Find where the given text appears and provide that cell's center as (X, Y) coordinate. 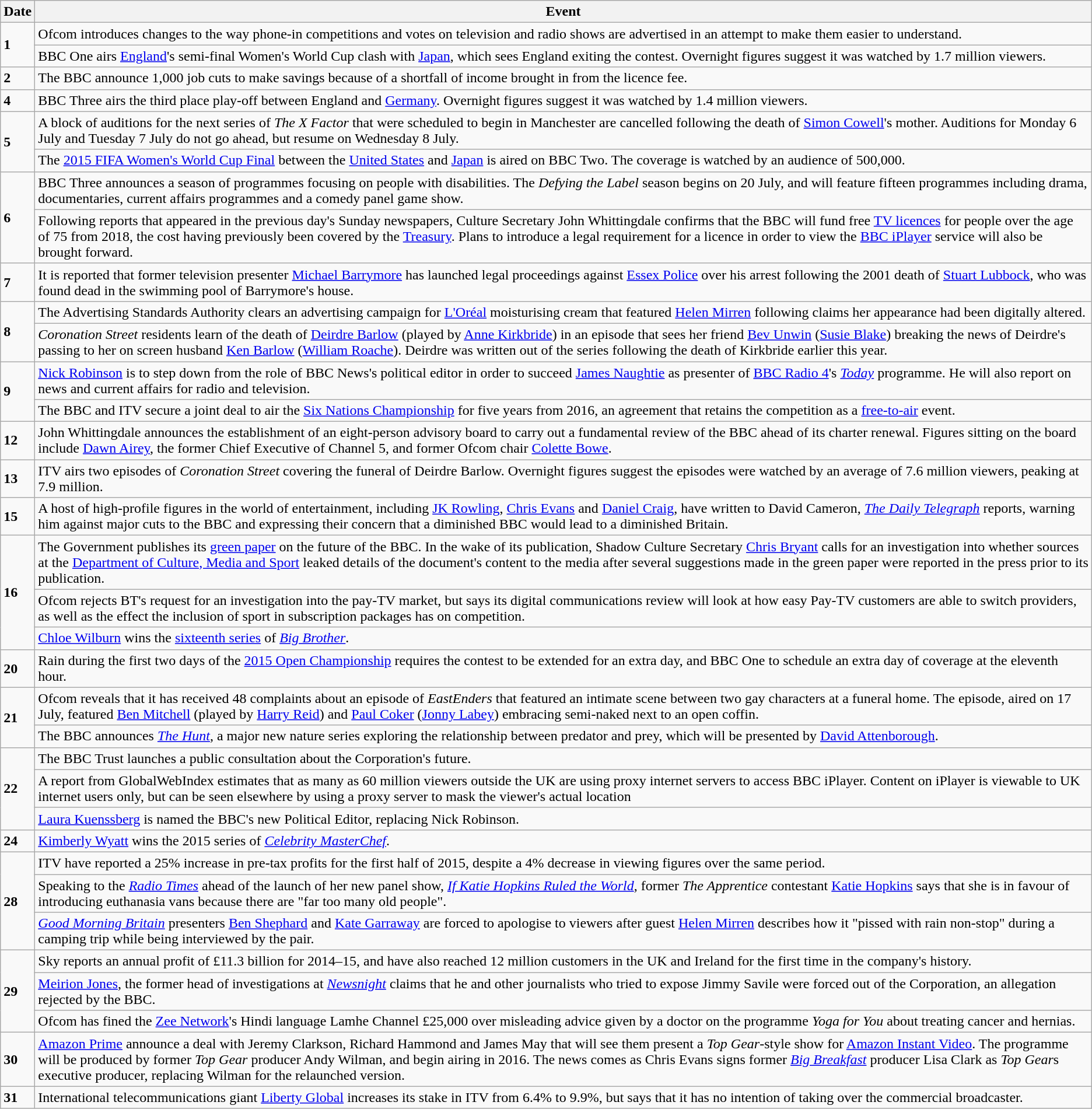
16 (17, 593)
Chloe Wilburn wins the sixteenth series of Big Brother. (563, 638)
13 (17, 478)
22 (17, 789)
7 (17, 282)
21 (17, 718)
4 (17, 100)
29 (17, 992)
12 (17, 441)
The 2015 FIFA Women's World Cup Final between the United States and Japan is aired on BBC Two. The coverage is watched by an audience of 500,000. (563, 160)
Event (563, 12)
24 (17, 841)
20 (17, 669)
5 (17, 141)
31 (17, 1097)
2 (17, 78)
The BBC announce 1,000 job cuts to make savings because of a shortfall of income brought in from the licence fee. (563, 78)
Kimberly Wyatt wins the 2015 series of Celebrity MasterChef. (563, 841)
28 (17, 901)
1 (17, 45)
Laura Kuenssberg is named the BBC's new Political Editor, replacing Nick Robinson. (563, 818)
Date (17, 12)
BBC Three airs the third place play-off between England and Germany. Overnight figures suggest it was watched by 1.4 million viewers. (563, 100)
15 (17, 517)
ITV have reported a 25% increase in pre-tax profits for the first half of 2015, despite a 4% decrease in viewing figures over the same period. (563, 863)
30 (17, 1059)
9 (17, 392)
8 (17, 331)
The BBC Trust launches a public consultation about the Corporation's future. (563, 758)
6 (17, 217)
